Return the (x, y) coordinate for the center point of the cell that contains the specified text.  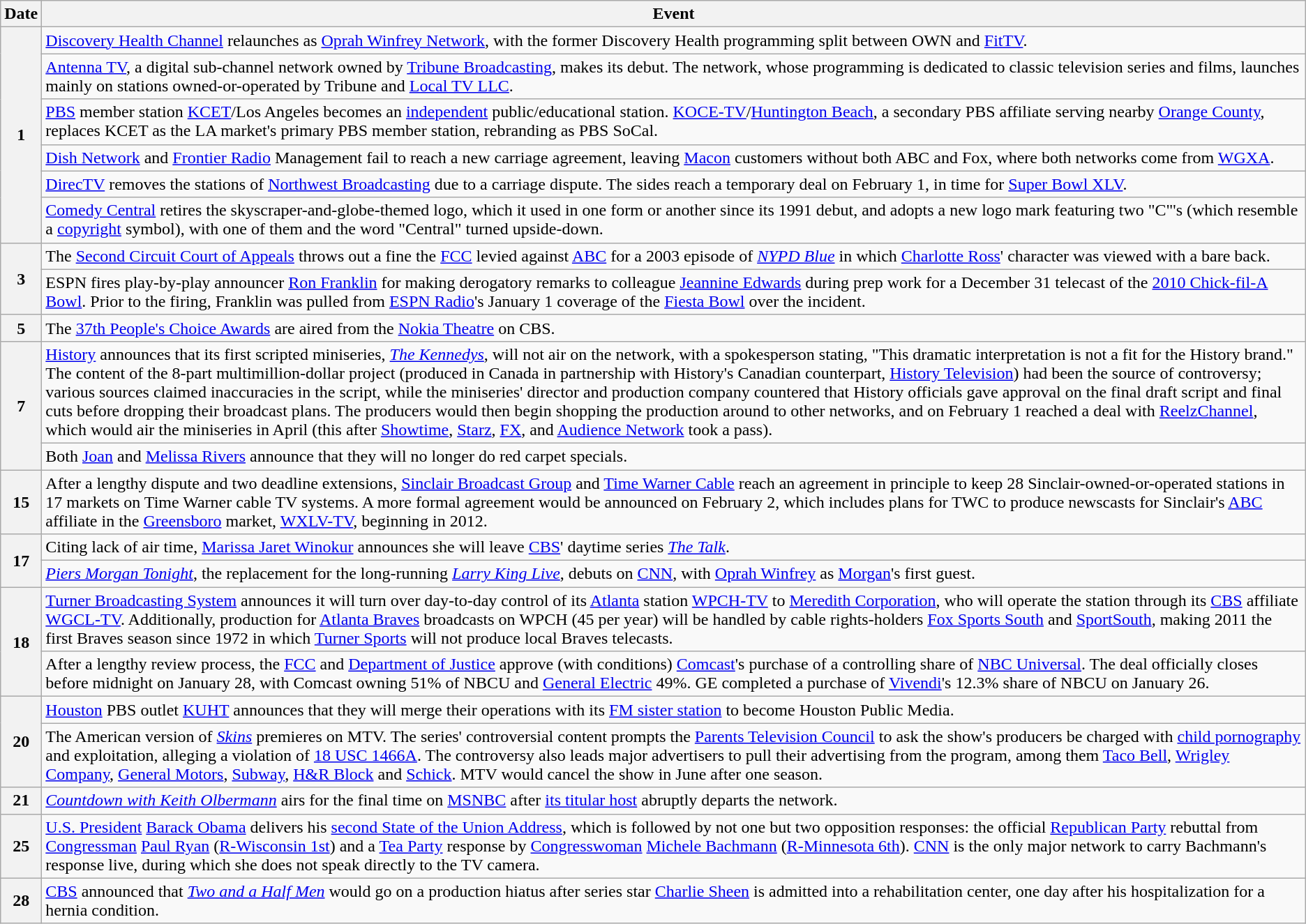
15 (21, 502)
17 (21, 561)
28 (21, 901)
20 (21, 742)
Date (21, 14)
Discovery Health Channel relaunches as Oprah Winfrey Network, with the former Discovery Health programming split between OWN and FitTV. (674, 40)
1 (21, 135)
7 (21, 405)
The 37th People's Choice Awards are aired from the Nokia Theatre on CBS. (674, 328)
Both Joan and Melissa Rivers announce that they will no longer do red carpet specials. (674, 456)
21 (21, 801)
Houston PBS outlet KUHT announces that they will merge their operations with its FM sister station to become Houston Public Media. (674, 710)
Event (674, 14)
Piers Morgan Tonight, the replacement for the long-running Larry King Live, debuts on CNN, with Oprah Winfrey as Morgan's first guest. (674, 574)
Citing lack of air time, Marissa Jaret Winokur announces she will leave CBS' daytime series The Talk. (674, 547)
Countdown with Keith Olbermann airs for the final time on MSNBC after its titular host abruptly departs the network. (674, 801)
3 (21, 279)
18 (21, 642)
25 (21, 846)
5 (21, 328)
